Return the [X, Y] coordinate for the center point of the cell that contains the specified text.  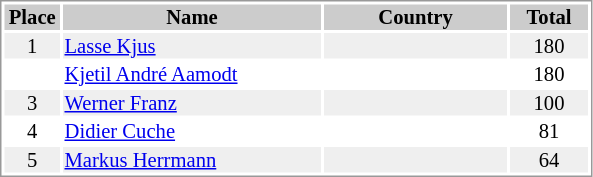
100 [549, 103]
Total [549, 17]
81 [549, 131]
4 [32, 131]
64 [549, 160]
Lasse Kjus [192, 46]
3 [32, 103]
Markus Herrmann [192, 160]
Place [32, 17]
Kjetil André Aamodt [192, 75]
Werner Franz [192, 103]
Name [192, 17]
1 [32, 46]
Didier Cuche [192, 131]
Country [416, 17]
5 [32, 160]
